Find where the given text appears and provide that cell's center as [X, Y] coordinate. 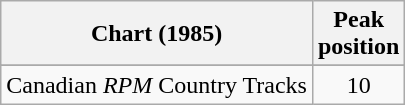
Chart (1985) [157, 34]
10 [358, 85]
Canadian RPM Country Tracks [157, 85]
Peakposition [358, 34]
